Search for the cell housing the specified text and yield its (X, Y) center coordinate. 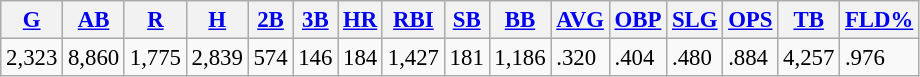
SLG (695, 20)
.976 (880, 58)
8,860 (94, 58)
3B (316, 20)
G (32, 20)
.404 (638, 58)
AB (94, 20)
2B (270, 20)
HR (360, 20)
RBI (413, 20)
1,427 (413, 58)
H (217, 20)
.480 (695, 58)
2,323 (32, 58)
FLD% (880, 20)
R (155, 20)
.884 (750, 58)
184 (360, 58)
1,775 (155, 58)
146 (316, 58)
SB (466, 20)
OBP (638, 20)
.320 (580, 58)
4,257 (809, 58)
2,839 (217, 58)
AVG (580, 20)
TB (809, 20)
574 (270, 58)
OPS (750, 20)
181 (466, 58)
1,186 (520, 58)
BB (520, 20)
